Capture the cell that displays the provided text and extract its [X, Y] central coordinate. 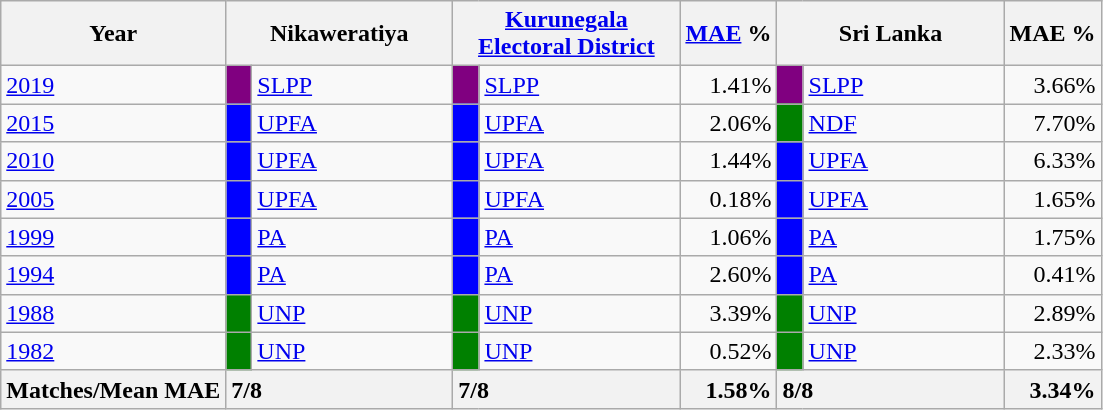
1.44% [728, 161]
Year [114, 34]
1982 [114, 351]
7.70% [1052, 123]
1.75% [1052, 237]
Matches/Mean MAE [114, 389]
NDF [904, 123]
Sri Lanka [890, 34]
1.41% [728, 85]
2015 [114, 123]
1.06% [728, 237]
2.33% [1052, 351]
0.52% [728, 351]
2010 [114, 161]
0.18% [728, 199]
Nikaweratiya [340, 34]
1.58% [728, 389]
3.34% [1052, 389]
2.06% [728, 123]
1988 [114, 313]
2.60% [728, 275]
2.89% [1052, 313]
6.33% [1052, 161]
3.39% [728, 313]
0.41% [1052, 275]
2005 [114, 199]
1999 [114, 237]
8/8 [890, 389]
Kurunegala Electoral District [566, 34]
2019 [114, 85]
3.66% [1052, 85]
1994 [114, 275]
1.65% [1052, 199]
